Capture the cell that displays the provided text and extract its [x, y] central coordinate. 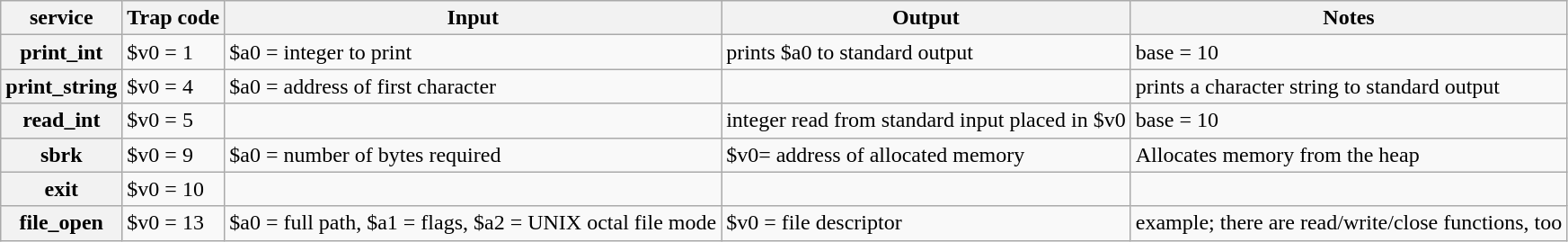
Notes [1349, 18]
$a0 = full path, $a1 = flags, $a2 = UNIX octal file mode [473, 223]
$v0 = 4 [173, 86]
Trap code [173, 18]
prints a character string to standard output [1349, 86]
read_int [61, 121]
$a0 = number of bytes required [473, 155]
$v0 = 9 [173, 155]
integer read from standard input placed in $v0 [926, 121]
Allocates memory from the heap [1349, 155]
$v0 = 10 [173, 189]
$v0 = 5 [173, 121]
prints $a0 to standard output [926, 52]
$a0 = integer to print [473, 52]
Output [926, 18]
print_int [61, 52]
$v0= address of allocated memory [926, 155]
service [61, 18]
print_string [61, 86]
Input [473, 18]
$v0 = 13 [173, 223]
file_open [61, 223]
$v0 = 1 [173, 52]
$v0 = file descriptor [926, 223]
example; there are read/write/close functions, too [1349, 223]
$a0 = address of first character [473, 86]
exit [61, 189]
sbrk [61, 155]
